Detect which cell encompasses the target text, then output its (X, Y) center coordinate. 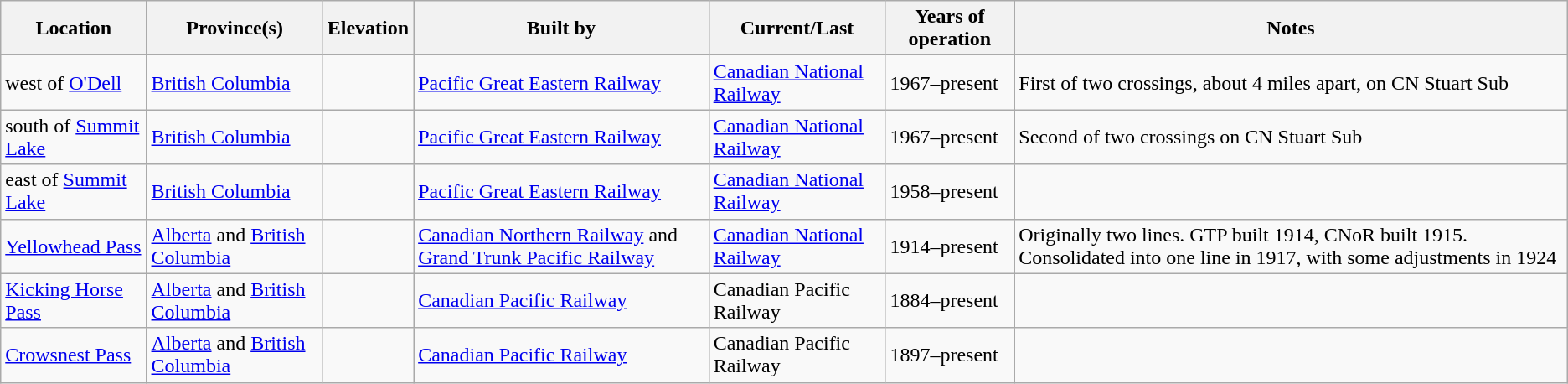
Canadian Northern Railway and Grand Trunk Pacific Railway (561, 246)
Built by (561, 29)
Years of operation (950, 29)
First of two crossings, about 4 miles apart, on CN Stuart Sub (1291, 82)
west of O'Dell (74, 82)
Province(s) (235, 29)
Location (74, 29)
1897–present (950, 355)
Kicking Horse Pass (74, 300)
Elevation (368, 29)
Notes (1291, 29)
1884–present (950, 300)
Yellowhead Pass (74, 246)
Current/Last (797, 29)
1958–present (950, 191)
Second of two crossings on CN Stuart Sub (1291, 138)
Crowsnest Pass (74, 355)
1914–present (950, 246)
south of Summit Lake (74, 138)
Originally two lines. GTP built 1914, CNoR built 1915. Consolidated into one line in 1917, with some adjustments in 1924 (1291, 246)
east of Summit Lake (74, 191)
